Identify which cell holds the provided text, then report its [X, Y] central coordinate. 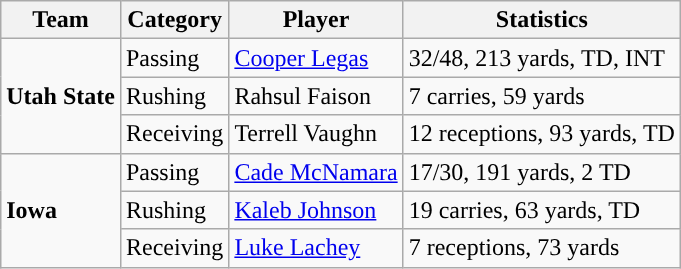
Cade McNamara [316, 172]
Terrell Vaughn [316, 134]
Team [61, 20]
Cooper Legas [316, 58]
7 receptions, 73 yards [542, 248]
32/48, 213 yards, TD, INT [542, 58]
Kaleb Johnson [316, 210]
Luke Lachey [316, 248]
Statistics [542, 20]
Player [316, 20]
Rahsul Faison [316, 96]
12 receptions, 93 yards, TD [542, 134]
7 carries, 59 yards [542, 96]
Iowa [61, 210]
Utah State [61, 96]
17/30, 191 yards, 2 TD [542, 172]
Category [174, 20]
19 carries, 63 yards, TD [542, 210]
